From the cell containing the given text, extract its center point as (x, y) coordinate. 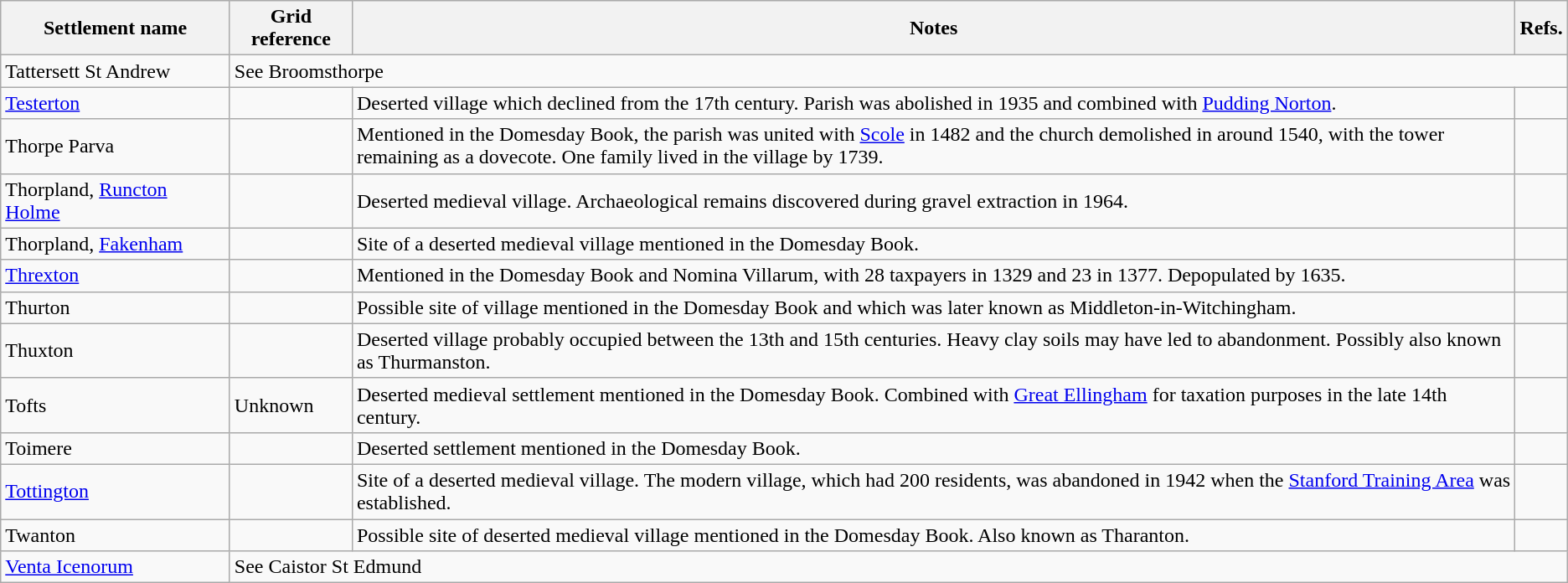
Settlement name (116, 28)
Venta Icenorum (116, 567)
Unknown (291, 405)
Notes (933, 28)
Deserted village which declined from the 17th century. Parish was abolished in 1935 and combined with Pudding Norton. (933, 103)
Tofts (116, 405)
Deserted settlement mentioned in the Domesday Book. (933, 448)
Thorpe Parva (116, 146)
Site of a deserted medieval village mentioned in the Domesday Book. (933, 244)
Refs. (1541, 28)
Deserted medieval village. Archaeological remains discovered during gravel extraction in 1964. (933, 201)
Thuxton (116, 350)
Thorpland, Fakenham (116, 244)
Toimere (116, 448)
Mentioned in the Domesday Book and Nomina Villarum, with 28 taxpayers in 1329 and 23 in 1377. Depopulated by 1635. (933, 276)
Tottington (116, 491)
See Caistor St Edmund (898, 567)
Threxton (116, 276)
Thurton (116, 307)
Twanton (116, 535)
Grid reference (291, 28)
Possible site of village mentioned in the Domesday Book and which was later known as Middleton-in-Witchingham. (933, 307)
Tattersett St Andrew (116, 71)
Deserted medieval settlement mentioned in the Domesday Book. Combined with Great Ellingham for taxation purposes in the late 14th century. (933, 405)
Testerton (116, 103)
Possible site of deserted medieval village mentioned in the Domesday Book. Also known as Tharanton. (933, 535)
Thorpland, Runcton Holme (116, 201)
See Broomsthorpe (898, 71)
